Locate the cell with the specified text and output its [X, Y] center coordinate. 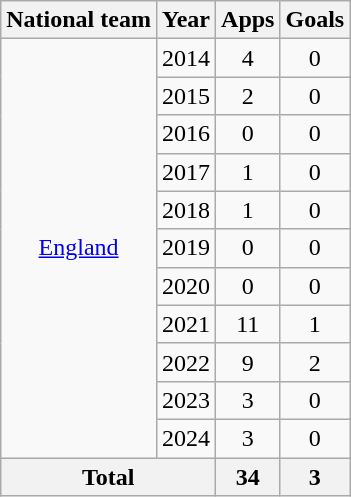
2023 [186, 400]
9 [248, 362]
2019 [186, 248]
2021 [186, 324]
National team [79, 20]
Apps [248, 20]
34 [248, 477]
Goals [315, 20]
2024 [186, 438]
2015 [186, 96]
4 [248, 58]
2020 [186, 286]
2014 [186, 58]
2022 [186, 362]
2017 [186, 172]
Total [108, 477]
2018 [186, 210]
Year [186, 20]
2016 [186, 134]
11 [248, 324]
England [79, 248]
